Find where the given text appears and provide that cell's center as [X, Y] coordinate. 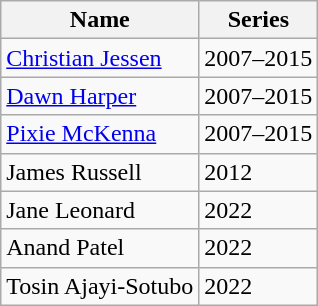
Jane Leonard [100, 210]
Anand Patel [100, 248]
Tosin Ajayi-Sotubo [100, 286]
Series [258, 20]
Christian Jessen [100, 58]
James Russell [100, 172]
Pixie McKenna [100, 134]
2012 [258, 172]
Name [100, 20]
Dawn Harper [100, 96]
